Output the (x, y) coordinate of the center of the cell containing the given text.  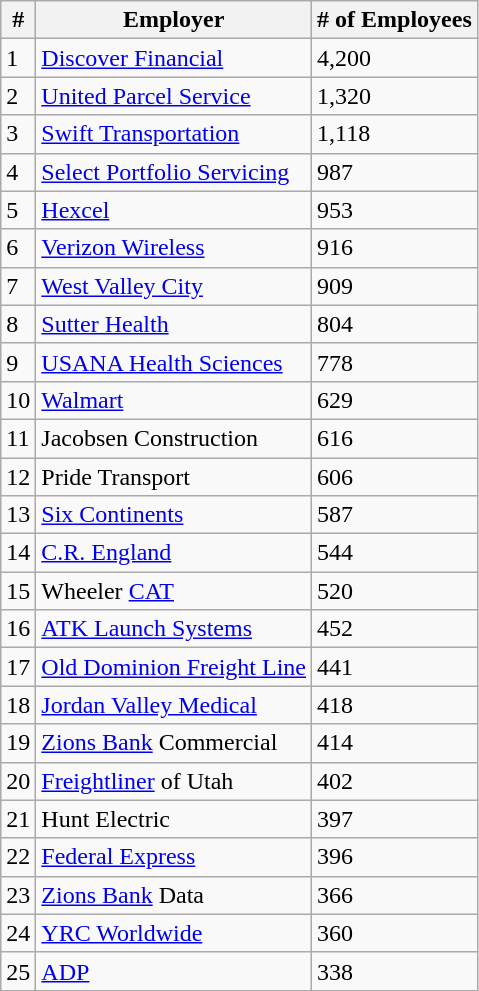
15 (18, 591)
# (18, 20)
4,200 (395, 58)
YRC Worldwide (174, 933)
# of Employees (395, 20)
Employer (174, 20)
1 (18, 58)
418 (395, 705)
West Valley City (174, 286)
544 (395, 553)
3 (18, 134)
Federal Express (174, 857)
1,118 (395, 134)
778 (395, 362)
23 (18, 895)
12 (18, 477)
1,320 (395, 96)
22 (18, 857)
616 (395, 438)
2 (18, 96)
5 (18, 210)
Zions Bank Commercial (174, 743)
Walmart (174, 400)
7 (18, 286)
587 (395, 515)
396 (395, 857)
338 (395, 971)
24 (18, 933)
452 (395, 629)
953 (395, 210)
6 (18, 248)
C.R. England (174, 553)
25 (18, 971)
916 (395, 248)
520 (395, 591)
909 (395, 286)
804 (395, 324)
Zions Bank Data (174, 895)
Discover Financial (174, 58)
366 (395, 895)
9 (18, 362)
Six Continents (174, 515)
17 (18, 667)
Swift Transportation (174, 134)
18 (18, 705)
13 (18, 515)
11 (18, 438)
Select Portfolio Servicing (174, 172)
Jordan Valley Medical (174, 705)
ATK Launch Systems (174, 629)
360 (395, 933)
14 (18, 553)
16 (18, 629)
USANA Health Sciences (174, 362)
Hunt Electric (174, 819)
4 (18, 172)
Verizon Wireless (174, 248)
Wheeler CAT (174, 591)
402 (395, 781)
Pride Transport (174, 477)
8 (18, 324)
Old Dominion Freight Line (174, 667)
Jacobsen Construction (174, 438)
Hexcel (174, 210)
441 (395, 667)
21 (18, 819)
397 (395, 819)
19 (18, 743)
987 (395, 172)
10 (18, 400)
United Parcel Service (174, 96)
414 (395, 743)
629 (395, 400)
Freightliner of Utah (174, 781)
20 (18, 781)
ADP (174, 971)
Sutter Health (174, 324)
606 (395, 477)
